Scan for the cell matching the given text and deliver its [X, Y] coordinate at center. 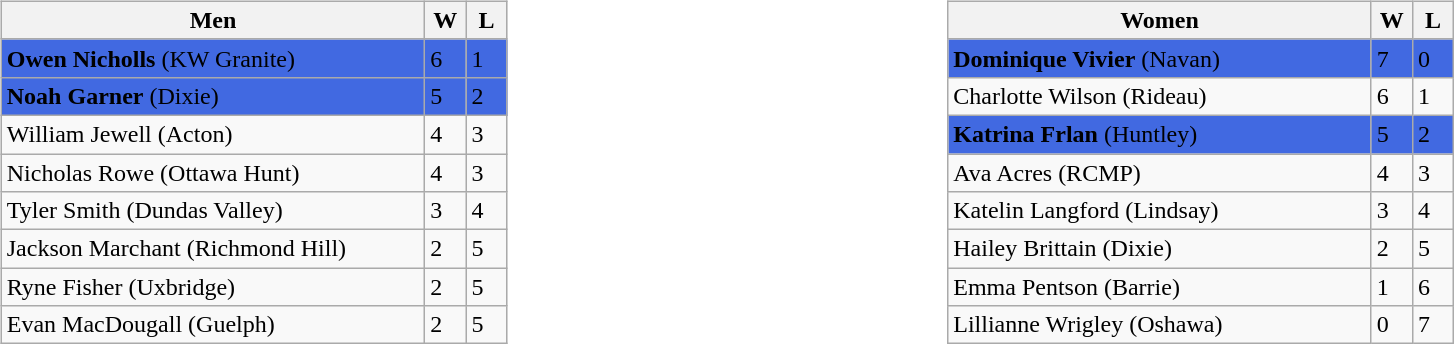
Dominique Vivier (Navan) [1160, 58]
Ava Acres (RCMP) [1160, 173]
Katrina Frlan (Huntley) [1160, 134]
Owen Nicholls (KW Granite) [213, 58]
Lillianne Wrigley (Oshawa) [1160, 325]
Katelin Langford (Lindsay) [1160, 211]
Evan MacDougall (Guelph) [213, 325]
Tyler Smith (Dundas Valley) [213, 211]
Women [1160, 20]
Ryne Fisher (Uxbridge) [213, 287]
Men [213, 20]
Noah Garner (Dixie) [213, 96]
Jackson Marchant (Richmond Hill) [213, 249]
William Jewell (Acton) [213, 134]
Emma Pentson (Barrie) [1160, 287]
Charlotte Wilson (Rideau) [1160, 96]
Hailey Brittain (Dixie) [1160, 249]
Nicholas Rowe (Ottawa Hunt) [213, 173]
